Detect which cell encompasses the target text, then output its [x, y] center coordinate. 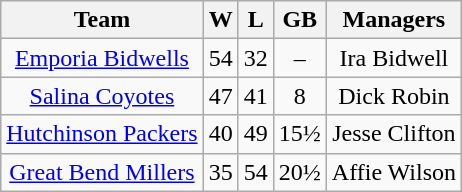
Managers [394, 20]
32 [256, 58]
W [220, 20]
47 [220, 96]
15½ [300, 134]
Hutchinson Packers [102, 134]
GB [300, 20]
L [256, 20]
20½ [300, 172]
– [300, 58]
Dick Robin [394, 96]
Great Bend Millers [102, 172]
35 [220, 172]
40 [220, 134]
Jesse Clifton [394, 134]
Ira Bidwell [394, 58]
8 [300, 96]
41 [256, 96]
Emporia Bidwells [102, 58]
Salina Coyotes [102, 96]
Affie Wilson [394, 172]
Team [102, 20]
49 [256, 134]
